Detect which cell encompasses the target text, then output its [x, y] center coordinate. 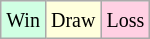
Win [24, 20]
Loss [126, 20]
Draw [72, 20]
